Locate the cell with the specified text and output its [x, y] center coordinate. 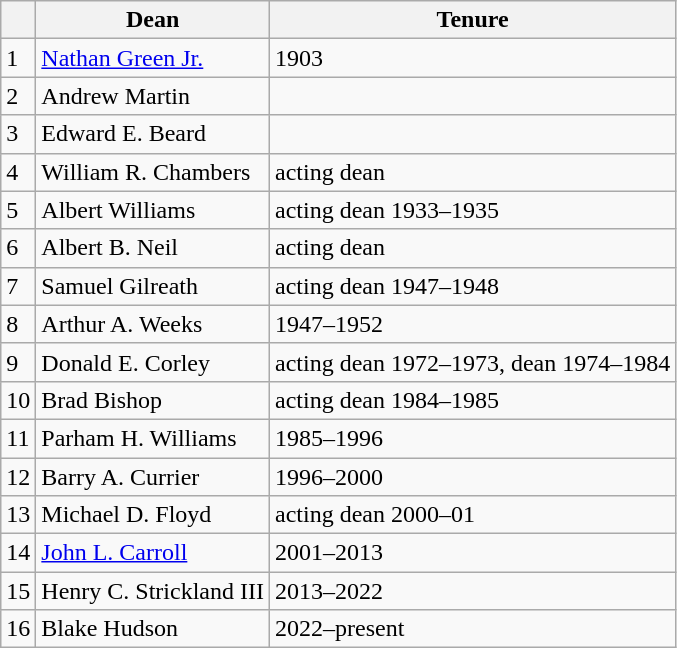
2001–2013 [472, 553]
3 [18, 134]
Barry A. Currier [153, 477]
acting dean 1984–1985 [472, 400]
Donald E. Corley [153, 362]
1947–1952 [472, 324]
acting dean 1933–1935 [472, 210]
William R. Chambers [153, 172]
8 [18, 324]
Andrew Martin [153, 96]
Samuel Gilreath [153, 286]
16 [18, 629]
acting dean 1947–1948 [472, 286]
Michael D. Floyd [153, 515]
1 [18, 58]
Tenure [472, 20]
Parham H. Williams [153, 438]
Albert Williams [153, 210]
Dean [153, 20]
12 [18, 477]
1985–1996 [472, 438]
Blake Hudson [153, 629]
Nathan Green Jr. [153, 58]
John L. Carroll [153, 553]
Albert B. Neil [153, 248]
Edward E. Beard [153, 134]
Brad Bishop [153, 400]
2013–2022 [472, 591]
acting dean 2000–01 [472, 515]
2 [18, 96]
4 [18, 172]
1903 [472, 58]
6 [18, 248]
1996–2000 [472, 477]
acting dean 1972–1973, dean 1974–1984 [472, 362]
9 [18, 362]
15 [18, 591]
Henry C. Strickland III [153, 591]
11 [18, 438]
5 [18, 210]
2022–present [472, 629]
Arthur A. Weeks [153, 324]
10 [18, 400]
14 [18, 553]
13 [18, 515]
7 [18, 286]
